Locate the cell with the specified text and output its [X, Y] center coordinate. 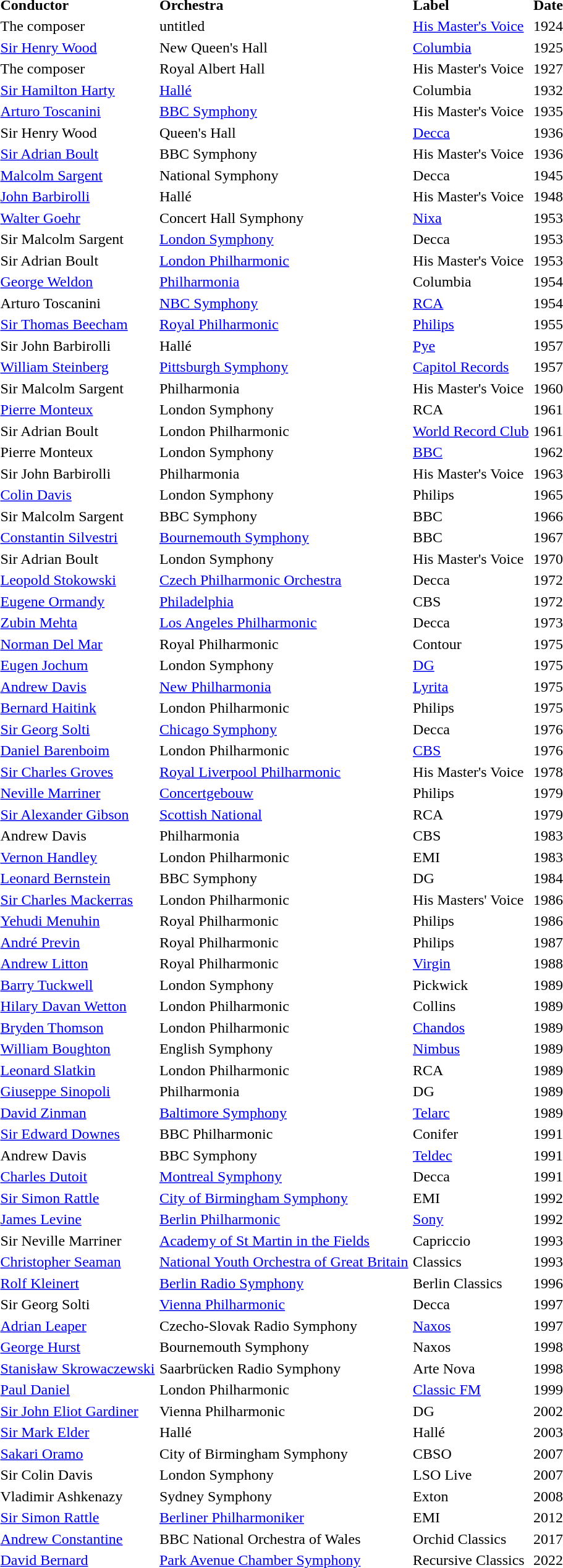
Orchid Classics [471, 1539]
William Boughton [77, 1049]
Berliner Philharmoniker [284, 1518]
1973 [548, 623]
Andrew Litton [77, 963]
Norman Del Mar [77, 645]
Sir Mark Elder [77, 1433]
1966 [548, 516]
Chandos [471, 1028]
1924 [548, 26]
World Record Club [471, 431]
Capitol Records [471, 367]
New Philharmonia [284, 687]
Eugen Jochum [77, 666]
Vladimir Ashkenazy [77, 1497]
Sakari Oramo [77, 1454]
BBC Philharmonic [284, 1134]
1945 [548, 175]
2002 [548, 1412]
Leonard Slatkin [77, 1071]
2003 [548, 1433]
Arte Nova [471, 1369]
Chicago Symphony [284, 730]
David Zinman [77, 1113]
Malcolm Sargent [77, 175]
Baltimore Symphony [284, 1113]
Collins [471, 1007]
1925 [548, 48]
John Barbirolli [77, 196]
William Steinberg [77, 367]
Los Angeles Philharmonic [284, 623]
Sir Edward Downes [77, 1134]
Classic FM [471, 1390]
Sir Thomas Beecham [77, 325]
1967 [548, 537]
Adrian Leaper [77, 1327]
Czech Philharmonic Orchestra [284, 581]
Queen's Hall [284, 133]
Daniel Barenboim [77, 751]
Sydney Symphony [284, 1497]
Sir Hamilton Harty [77, 90]
Leopold Stokowski [77, 581]
New Queen's Hall [284, 48]
Walter Goehr [77, 219]
Sir Charles Groves [77, 772]
Barry Tuckwell [77, 986]
1988 [548, 963]
CBSO [471, 1454]
1999 [548, 1390]
Exton [471, 1497]
George Hurst [77, 1348]
2012 [548, 1518]
Christopher Seaman [77, 1262]
1987 [548, 942]
Telarc [471, 1113]
Eugene Ormandy [77, 602]
Contour [471, 645]
Stanisław Skrowaczewski [77, 1369]
Hilary Davan Wetton [77, 1007]
Capriccio [471, 1241]
1970 [548, 560]
Berlin Classics [471, 1283]
1948 [548, 196]
Berlin Philharmonic [284, 1219]
André Previn [77, 942]
Berlin Radio Symphony [284, 1283]
Philadelphia [284, 602]
NBC Symphony [284, 304]
1932 [548, 90]
Concertgebouw [284, 793]
National Symphony [284, 175]
Bernard Haitink [77, 708]
1984 [548, 878]
LSO Live [471, 1475]
Concert Hall Symphony [284, 219]
English Symphony [284, 1049]
Sir Alexander Gibson [77, 815]
Sir John Eliot Gardiner [77, 1412]
1962 [548, 452]
Sir Neville Marriner [77, 1241]
Sony [471, 1219]
Paul Daniel [77, 1390]
Teldec [471, 1156]
Sir Charles Mackerras [77, 900]
Nixa [471, 219]
Andrew Constantine [77, 1539]
Leonard Bernstein [77, 878]
Conifer [471, 1134]
Royal Albert Hall [284, 69]
Nimbus [471, 1049]
Royal Liverpool Philharmonic [284, 772]
Lyrita [471, 687]
Scottish National [284, 815]
1955 [548, 325]
1978 [548, 772]
Pittsburgh Symphony [284, 367]
Pickwick [471, 986]
National Youth Orchestra of Great Britain [284, 1262]
Neville Marriner [77, 793]
Montreal Symphony [284, 1177]
2017 [548, 1539]
Yehudi Menuhin [77, 921]
Constantin Silvestri [77, 537]
Vernon Handley [77, 857]
Sir Colin Davis [77, 1475]
Giuseppe Sinopoli [77, 1092]
BBC National Orchestra of Wales [284, 1539]
Rolf Kleinert [77, 1283]
1963 [548, 474]
1960 [548, 389]
Saarbrücken Radio Symphony [284, 1369]
George Weldon [77, 282]
Pye [471, 346]
1965 [548, 495]
1996 [548, 1283]
His Masters' Voice [471, 900]
James Levine [77, 1219]
Colin Davis [77, 495]
1927 [548, 69]
Academy of St Martin in the Fields [284, 1241]
Czecho-Slovak Radio Symphony [284, 1327]
Charles Dutoit [77, 1177]
Classics [471, 1262]
untitled [284, 26]
1935 [548, 111]
Zubin Mehta [77, 623]
Bryden Thomson [77, 1028]
Virgin [471, 963]
2008 [548, 1497]
